Determine the (X, Y) coordinate at the center of the cell enclosing the given text.  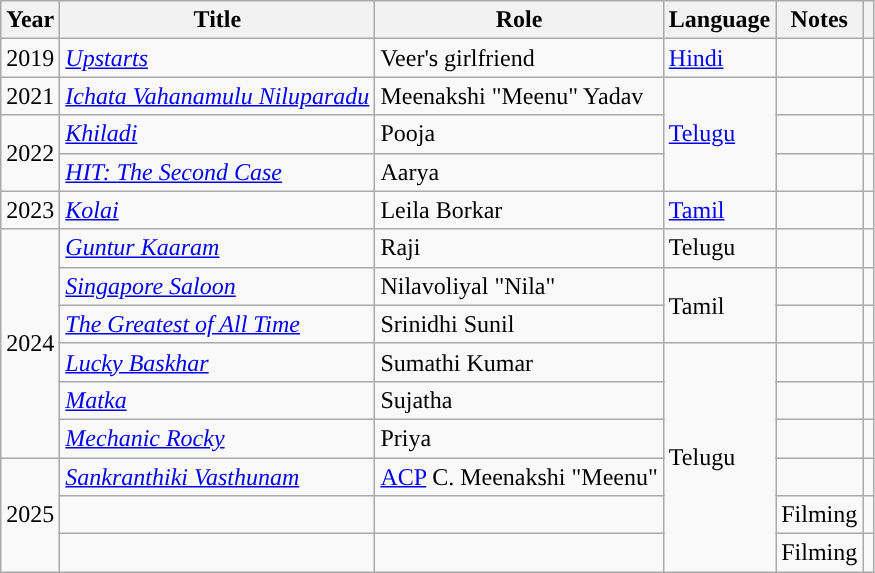
Lucky Baskhar (218, 362)
2021 (30, 96)
Raji (519, 248)
HIT: The Second Case (218, 172)
Matka (218, 400)
Language (719, 20)
Pooja (519, 134)
Upstarts (218, 58)
2023 (30, 210)
Meenakshi "Meenu" Yadav (519, 96)
Kolai (218, 210)
Khiladi (218, 134)
Sankranthiki Vasthunam (218, 477)
Guntur Kaaram (218, 248)
2019 (30, 58)
Role (519, 20)
Ichata Vahanamulu Niluparadu (218, 96)
Aarya (519, 172)
2024 (30, 343)
Priya (519, 438)
Nilavoliyal "Nila" (519, 286)
2025 (30, 515)
Notes (820, 20)
Mechanic Rocky (218, 438)
2022 (30, 153)
Sujatha (519, 400)
The Greatest of All Time (218, 324)
Singapore Saloon (218, 286)
Year (30, 20)
Title (218, 20)
Hindi (719, 58)
Sumathi Kumar (519, 362)
ACP C. Meenakshi "Meenu" (519, 477)
Srinidhi Sunil (519, 324)
Veer's girlfriend (519, 58)
Leila Borkar (519, 210)
